From the cell containing the given text, extract its center point as [x, y] coordinate. 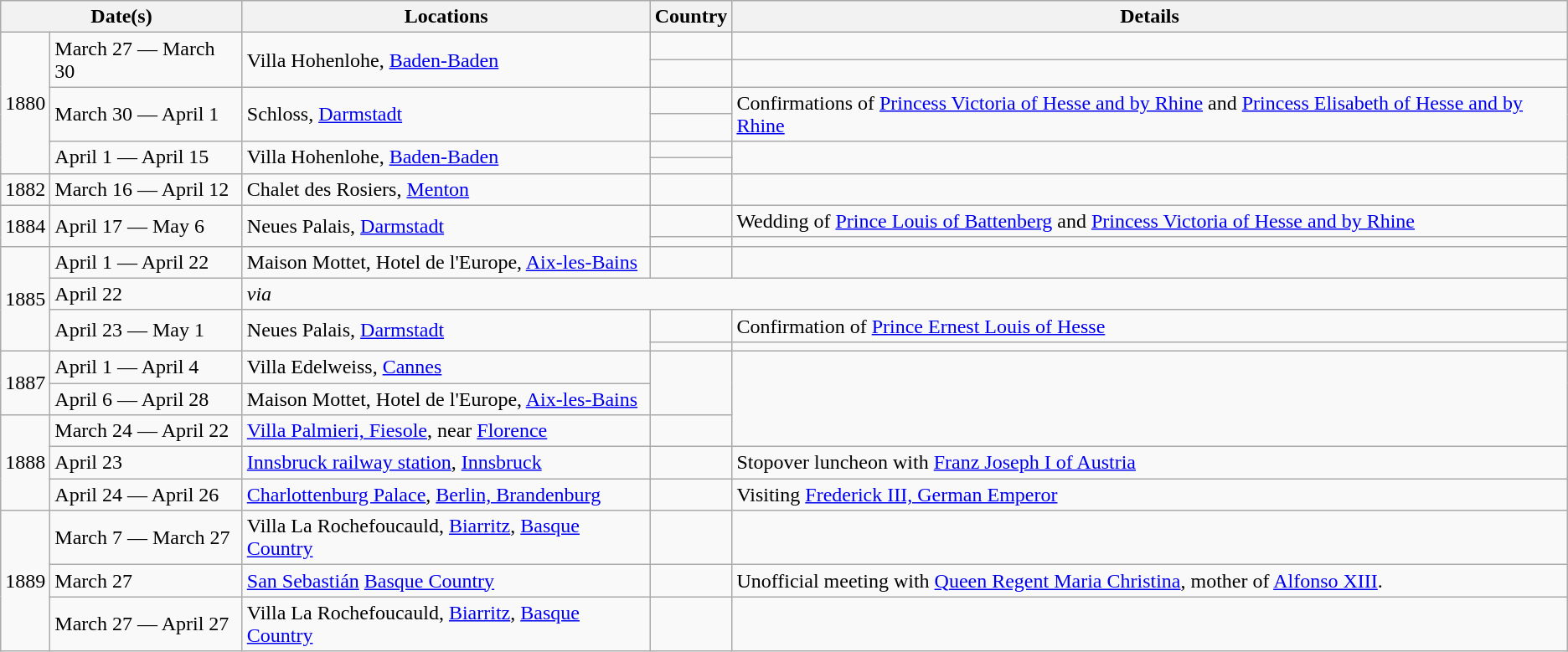
Unofficial meeting with Queen Regent Maria Christina, mother of Alfonso XIII. [1149, 581]
Charlottenburg Palace, Berlin, Brandenburg [446, 495]
1887 [25, 382]
March 27 — April 27 [146, 624]
April 24 — April 26 [146, 495]
Visiting Frederick III, German Emperor [1149, 495]
Country [691, 17]
1880 [25, 103]
April 6 — April 28 [146, 399]
March 24 — April 22 [146, 431]
Chalet des Rosiers, Menton [446, 189]
Locations [446, 17]
April 1 — April 15 [146, 157]
Details [1149, 17]
1889 [25, 581]
Confirmation of Prince Ernest Louis of Hesse [1149, 326]
March 27 [146, 581]
Innsbruck railway station, Innsbruck [446, 463]
San Sebastián Basque Country [446, 581]
Wedding of Prince Louis of Battenberg and Princess Victoria of Hesse and by Rhine [1149, 221]
Schloss, Darmstadt [446, 114]
Villa Edelweiss, Cannes [446, 367]
1888 [25, 463]
March 7 — March 27 [146, 537]
April 1 — April 4 [146, 367]
Date(s) [122, 17]
March 30 — April 1 [146, 114]
March 27 — March 30 [146, 60]
1882 [25, 189]
April 23 [146, 463]
April 17 — May 6 [146, 226]
March 16 — April 12 [146, 189]
1885 [25, 298]
via [905, 294]
Villa Palmieri, Fiesole, near Florence [446, 431]
Stopover luncheon with Franz Joseph I of Austria [1149, 463]
April 1 — April 22 [146, 262]
Confirmations of Princess Victoria of Hesse and by Rhine and Princess Elisabeth of Hesse and by Rhine [1149, 114]
April 23 — May 1 [146, 330]
April 22 [146, 294]
1884 [25, 226]
